Provide the [x, y] coordinate of the cell's center where the given text is located.  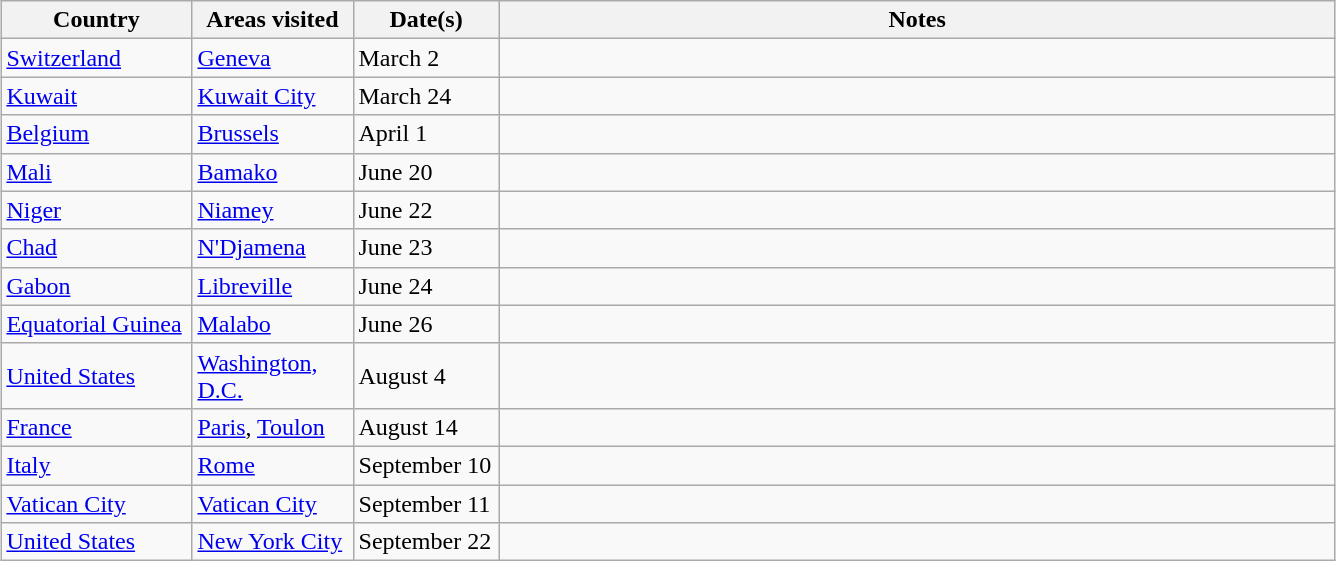
April 1 [426, 134]
Brussels [272, 134]
Areas visited [272, 20]
Date(s) [426, 20]
Equatorial Guinea [96, 324]
September 11 [426, 503]
August 4 [426, 376]
Chad [96, 248]
Malabo [272, 324]
Gabon [96, 286]
Washington, D.C. [272, 376]
Notes [917, 20]
Belgium [96, 134]
Kuwait City [272, 96]
France [96, 427]
Country [96, 20]
September 10 [426, 465]
N'Djamena [272, 248]
Niger [96, 210]
September 22 [426, 542]
Switzerland [96, 58]
June 20 [426, 172]
Italy [96, 465]
June 22 [426, 210]
Niamey [272, 210]
March 2 [426, 58]
New York City [272, 542]
Mali [96, 172]
Geneva [272, 58]
Bamako [272, 172]
March 24 [426, 96]
June 24 [426, 286]
Rome [272, 465]
Paris, Toulon [272, 427]
Libreville [272, 286]
August 14 [426, 427]
June 26 [426, 324]
Kuwait [96, 96]
June 23 [426, 248]
